Identify which cell holds the provided text, then report its (x, y) central coordinate. 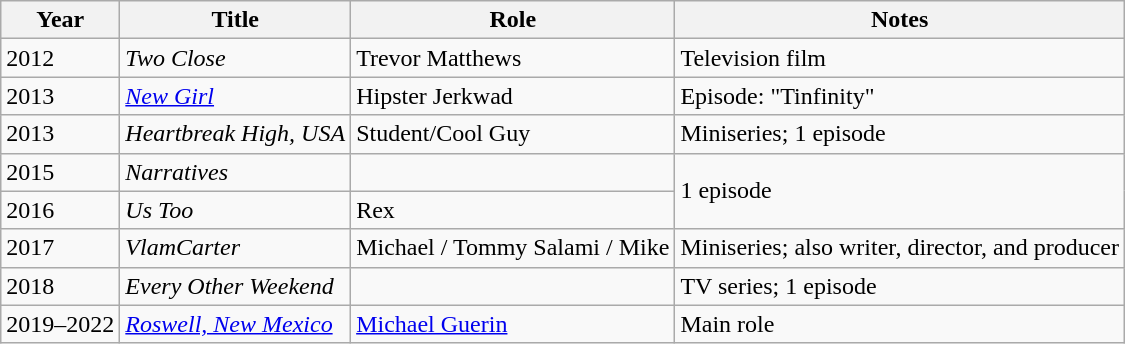
Rex (513, 210)
Role (513, 20)
2017 (60, 248)
2018 (60, 286)
Year (60, 20)
Michael / Tommy Salami / Mike (513, 248)
Miniseries; also writer, director, and producer (900, 248)
Michael Guerin (513, 324)
Main role (900, 324)
Trevor Matthews (513, 58)
Two Close (236, 58)
Narratives (236, 172)
VlamCarter (236, 248)
1 episode (900, 191)
TV series; 1 episode (900, 286)
Student/Cool Guy (513, 134)
Roswell, New Mexico (236, 324)
Us Too (236, 210)
Heartbreak High, USA (236, 134)
Title (236, 20)
Miniseries; 1 episode (900, 134)
Episode: "Tinfinity" (900, 96)
Television film (900, 58)
2016 (60, 210)
2015 (60, 172)
Notes (900, 20)
2012 (60, 58)
Hipster Jerkwad (513, 96)
2019–2022 (60, 324)
Every Other Weekend (236, 286)
New Girl (236, 96)
